Locate the cell with the specified text and output its [x, y] center coordinate. 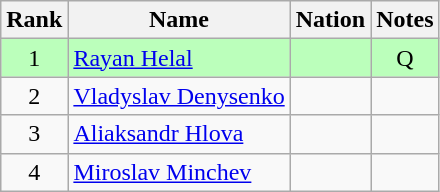
Vladyslav Denysenko [179, 96]
Rayan Helal [179, 58]
1 [34, 58]
Q [405, 58]
2 [34, 96]
Name [179, 20]
4 [34, 172]
Nation [330, 20]
Miroslav Minchev [179, 172]
Notes [405, 20]
Rank [34, 20]
3 [34, 134]
Aliaksandr Hlova [179, 134]
